Search for the cell housing the specified text and yield its [x, y] center coordinate. 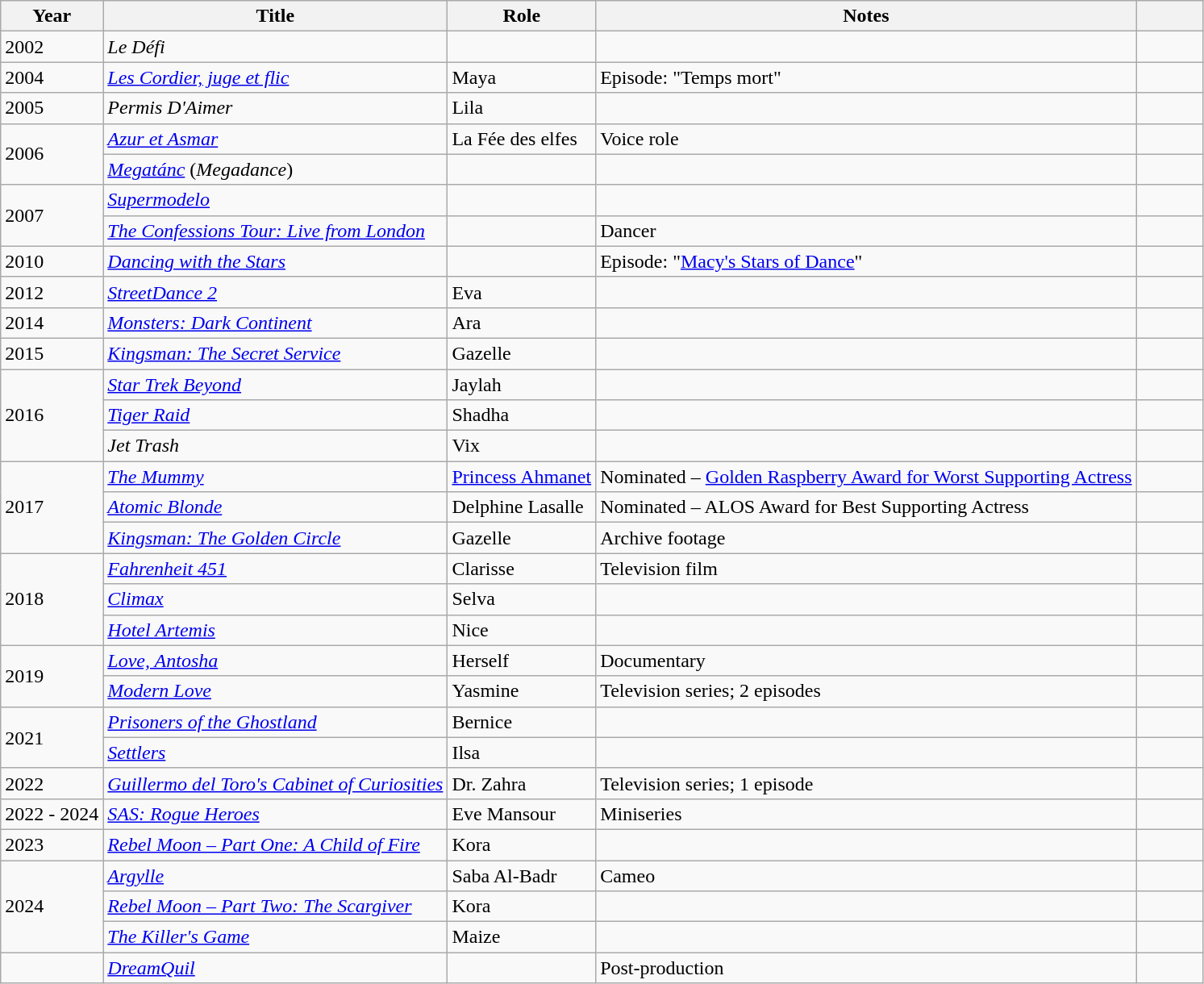
2016 [52, 415]
2018 [52, 599]
Documentary [866, 661]
Guillermo del Toro's Cabinet of Curiosities [276, 783]
Post-production [866, 968]
Shadha [522, 415]
Les Cordier, juge et flic [276, 77]
The Mummy [276, 477]
Modern Love [276, 691]
Dancing with the Stars [276, 261]
Love, Antosha [276, 661]
SAS: Rogue Heroes [276, 814]
Prisoners of the Ghostland [276, 722]
Supermodelo [276, 200]
Selva [522, 599]
Settlers [276, 753]
2023 [52, 844]
Archive footage [866, 538]
Azur et Asmar [276, 139]
Dancer [866, 231]
2024 [52, 906]
Maya [522, 77]
Year [52, 16]
2004 [52, 77]
2010 [52, 261]
2022 - 2024 [52, 814]
Notes [866, 16]
2017 [52, 507]
The Killer's Game [276, 937]
Argylle [276, 875]
Eva [522, 292]
Vix [522, 446]
2019 [52, 676]
Title [276, 16]
Monsters: Dark Continent [276, 323]
Lila [522, 108]
Episode: "Macy's Stars of Dance" [866, 261]
Tiger Raid [276, 415]
Atomic Blonde [276, 507]
Bernice [522, 722]
Nice [522, 630]
Princess Ahmanet [522, 477]
Episode: "Temps mort" [866, 77]
Rebel Moon – Part Two: The Scargiver [276, 907]
Role [522, 16]
Nominated – Golden Raspberry Award for Worst Supporting Actress [866, 477]
Television series; 1 episode [866, 783]
The Confessions Tour: Live from London [276, 231]
Ara [522, 323]
Climax [276, 599]
2012 [52, 292]
DreamQuil [276, 968]
Hotel Artemis [276, 630]
Star Trek Beyond [276, 385]
Kingsman: The Golden Circle [276, 538]
Clarisse [522, 569]
Megatánc (Megadance) [276, 169]
Yasmine [522, 691]
2006 [52, 154]
Jaylah [522, 385]
Herself [522, 661]
2005 [52, 108]
Jet Trash [276, 446]
2021 [52, 737]
Television film [866, 569]
Delphine Lasalle [522, 507]
Miniseries [866, 814]
Maize [522, 937]
Dr. Zahra [522, 783]
Le Défi [276, 47]
2015 [52, 353]
Cameo [866, 875]
Voice role [866, 139]
2014 [52, 323]
Permis D'Aimer [276, 108]
Eve Mansour [522, 814]
Ilsa [522, 753]
Television series; 2 episodes [866, 691]
La Fée des elfes [522, 139]
2002 [52, 47]
2022 [52, 783]
Nominated – ALOS Award for Best Supporting Actress [866, 507]
Rebel Moon – Part One: A Child of Fire [276, 844]
Saba Al-Badr [522, 875]
StreetDance 2 [276, 292]
2007 [52, 215]
Kingsman: The Secret Service [276, 353]
Fahrenheit 451 [276, 569]
